Extract the [x, y] coordinate from the center of the cell holding the provided text.  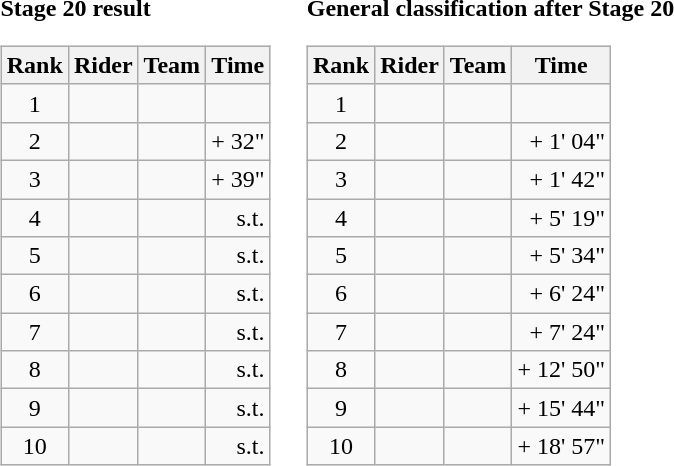
+ 6' 24" [562, 294]
+ 1' 42" [562, 179]
+ 15' 44" [562, 408]
+ 1' 04" [562, 141]
+ 39" [238, 179]
+ 32" [238, 141]
+ 7' 24" [562, 332]
+ 18' 57" [562, 446]
+ 12' 50" [562, 370]
+ 5' 34" [562, 256]
+ 5' 19" [562, 217]
